Pinpoint the cell where the given text exists, returning its [X, Y] midpoint coordinate. 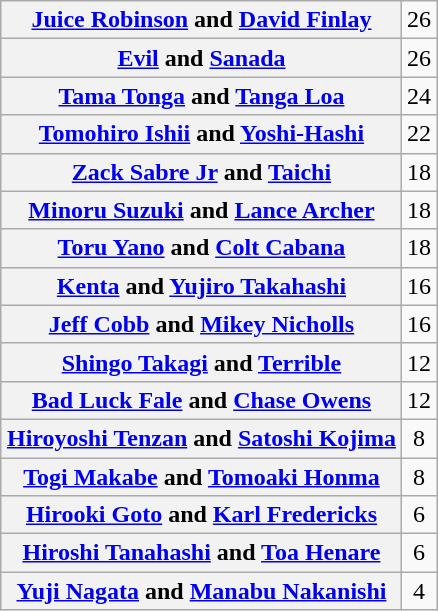
Evil and Sanada [201, 58]
Hirooki Goto and Karl Fredericks [201, 515]
Kenta and Yujiro Takahashi [201, 286]
22 [418, 134]
Minoru Suzuki and Lance Archer [201, 210]
Hiroshi Tanahashi and Toa Henare [201, 553]
Hiroyoshi Tenzan and Satoshi Kojima [201, 438]
4 [418, 591]
Yuji Nagata and Manabu Nakanishi [201, 591]
Jeff Cobb and Mikey Nicholls [201, 324]
Zack Sabre Jr and Taichi [201, 172]
Tomohiro Ishii and Yoshi-Hashi [201, 134]
Togi Makabe and Tomoaki Honma [201, 477]
Juice Robinson and David Finlay [201, 20]
Toru Yano and Colt Cabana [201, 248]
Shingo Takagi and Terrible [201, 362]
Tama Tonga and Tanga Loa [201, 96]
24 [418, 96]
Bad Luck Fale and Chase Owens [201, 400]
